For the text-containing cell, return its midpoint in (x, y) coordinate format. 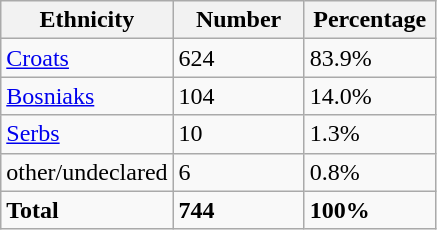
624 (238, 58)
Number (238, 20)
14.0% (370, 96)
0.8% (370, 172)
Percentage (370, 20)
1.3% (370, 134)
Ethnicity (87, 20)
other/undeclared (87, 172)
6 (238, 172)
744 (238, 210)
10 (238, 134)
Croats (87, 58)
100% (370, 210)
83.9% (370, 58)
104 (238, 96)
Total (87, 210)
Serbs (87, 134)
Bosniaks (87, 96)
